Output the [x, y] coordinate of the center of the cell containing the given text.  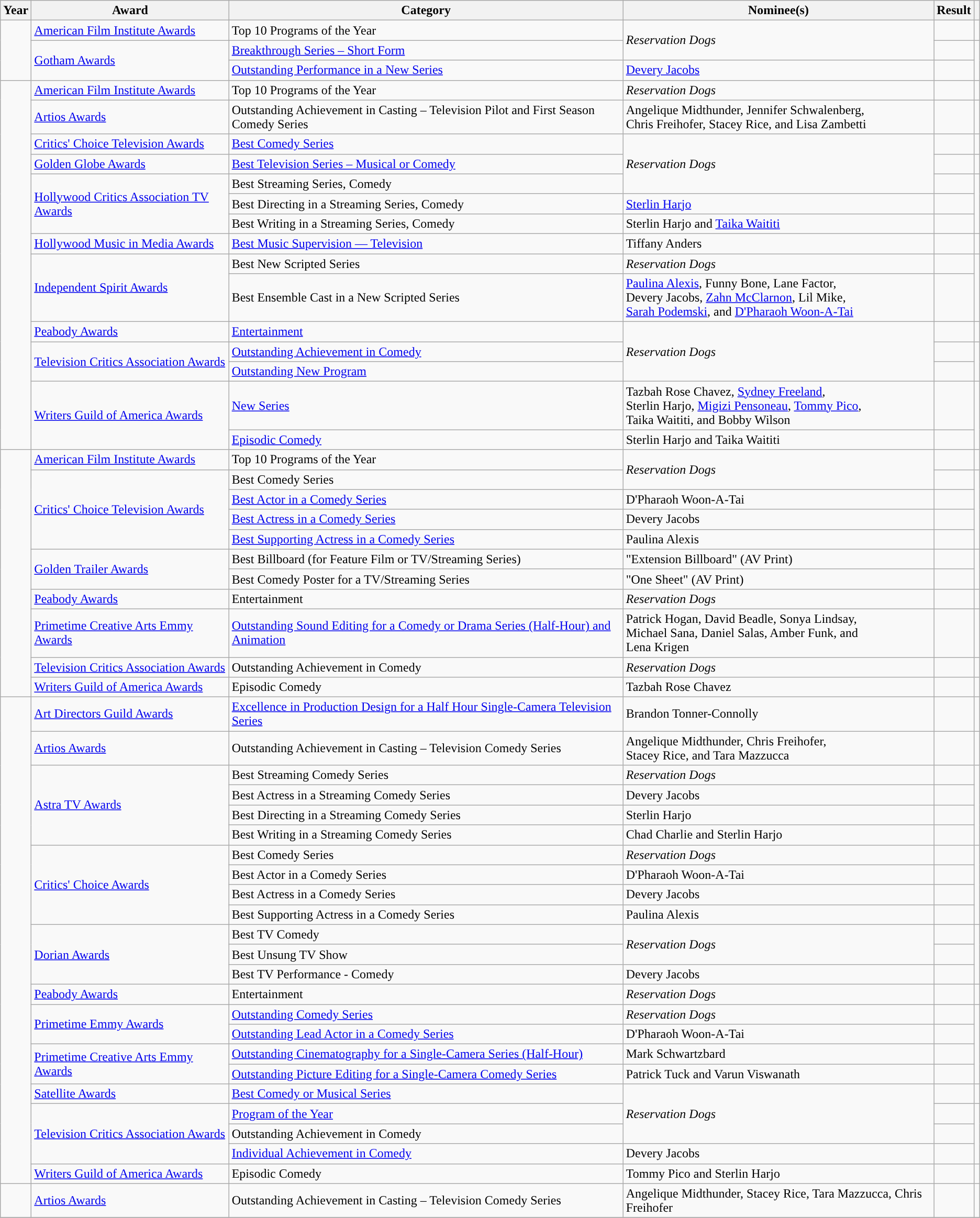
Outstanding Performance in a New Series [426, 70]
Result [954, 10]
Breakthrough Series – Short Form [426, 50]
Best Unsung TV Show [426, 954]
Best Actress in a Streaming Comedy Series [426, 795]
New Series [426, 406]
Dorian Awards [130, 954]
Angelique Midthunder, Chris Freihofer, Stacey Rice, and Tara Mazzucca [778, 748]
Tazbah Rose Chavez [778, 687]
Hollywood Music in Media Awards [130, 243]
Best Television Series – Musical or Comedy [426, 164]
Outstanding Cinematography for a Single-Camera Series (Half-Hour) [426, 1054]
Excellence in Production Design for a Half Hour Single-Camera Television Series [426, 714]
Brandon Tonner-Connolly [778, 714]
Best Directing in a Streaming Comedy Series [426, 815]
Best Writing in a Streaming Series, Comedy [426, 224]
Critics' Choice Awards [130, 885]
Category [426, 10]
Patrick Hogan, David Beadle, Sonya Lindsay, Michael Sana, Daniel Salas, Amber Funk, and Lena Krigen [778, 633]
Program of the Year [426, 1114]
Nominee(s) [778, 10]
Best TV Performance - Comedy [426, 974]
Paulina Alexis, Funny Bone, Lane Factor, Devery Jacobs, Zahn McClarnon, Lil Mike, Sarah Podemski, and D'Pharaoh Woon-A-Tai [778, 298]
Best New Scripted Series [426, 263]
Golden Globe Awards [130, 164]
Primetime Emmy Awards [130, 1024]
Best Writing in a Streaming Comedy Series [426, 835]
Year [16, 10]
Angelique Midthunder, Jennifer Schwalenberg, Chris Freihofer, Stacey Rice, and Lisa Zambetti [778, 117]
Outstanding Sound Editing for a Comedy or Drama Series (Half-Hour) and Animation [426, 633]
Outstanding Comedy Series [426, 1014]
Tazbah Rose Chavez, Sydney Freeland, Sterlin Harjo, Migizi Pensoneau, Tommy Pico, Taika Waititi, and Bobby Wilson [778, 406]
Outstanding New Program [426, 372]
Patrick Tuck and Varun Viswanath [778, 1074]
Tiffany Anders [778, 243]
Best Streaming Comedy Series [426, 775]
Tommy Pico and Sterlin Harjo [778, 1174]
Outstanding Lead Actor in a Comedy Series [426, 1034]
Outstanding Achievement in Casting – Television Pilot and First Season Comedy Series [426, 117]
Best Comedy Poster for a TV/Streaming Series [426, 579]
Golden Trailer Awards [130, 569]
Art Directors Guild Awards [130, 714]
Best Billboard (for Feature Film or TV/Streaming Series) [426, 559]
Best TV Comedy [426, 934]
Outstanding Picture Editing for a Single-Camera Comedy Series [426, 1074]
Best Comedy or Musical Series [426, 1094]
Satellite Awards [130, 1094]
Mark Schwartzbard [778, 1054]
Hollywood Critics Association TV Awards [130, 204]
Gotham Awards [130, 60]
"One Sheet" (AV Print) [778, 579]
Angelique Midthunder, Stacey Rice, Tara Mazzucca, Chris Freihofer [778, 1201]
Independent Spirit Awards [130, 287]
Astra TV Awards [130, 805]
Best Directing in a Streaming Series, Comedy [426, 204]
Best Ensemble Cast in a New Scripted Series [426, 298]
Award [130, 10]
Chad Charlie and Sterlin Harjo [778, 835]
Individual Achievement in Comedy [426, 1154]
"Extension Billboard" (AV Print) [778, 559]
Best Streaming Series, Comedy [426, 184]
Best Music Supervision — Television [426, 243]
